From the cell containing the given text, extract its center point as (x, y) coordinate. 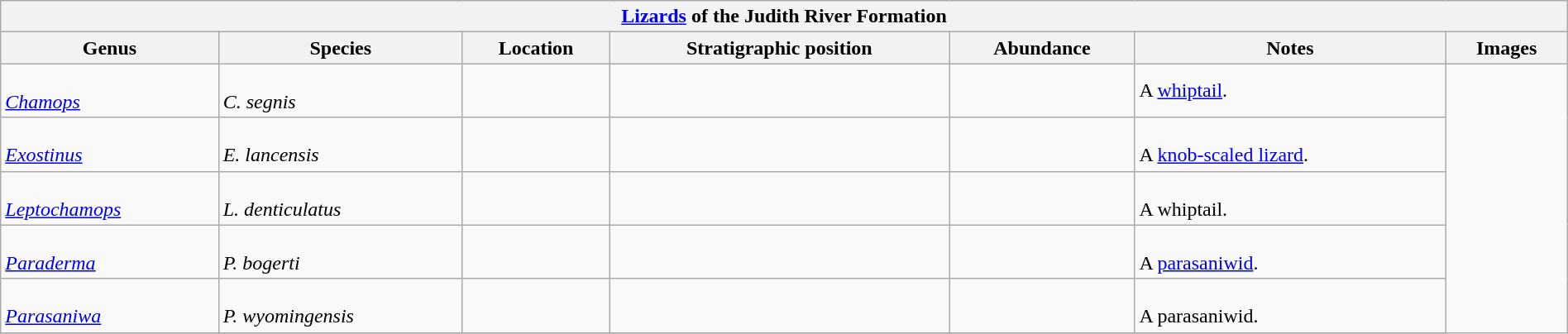
Abundance (1042, 48)
Notes (1290, 48)
Lizards of the Judith River Formation (784, 17)
Stratigraphic position (779, 48)
Paraderma (109, 251)
Parasaniwa (109, 306)
Location (536, 48)
A knob-scaled lizard. (1290, 144)
Species (341, 48)
Exostinus (109, 144)
Images (1507, 48)
Leptochamops (109, 198)
L. denticulatus (341, 198)
C. segnis (341, 91)
E. lancensis (341, 144)
P. wyomingensis (341, 306)
Chamops (109, 91)
P. bogerti (341, 251)
Genus (109, 48)
